Detect which cell encompasses the target text, then output its [x, y] center coordinate. 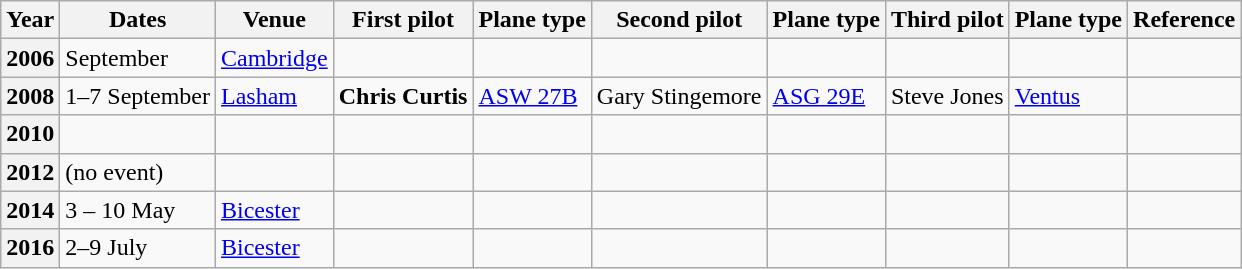
First pilot [403, 20]
3 – 10 May [138, 210]
Third pilot [947, 20]
Dates [138, 20]
Second pilot [679, 20]
1–7 September [138, 96]
Steve Jones [947, 96]
ASW 27B [532, 96]
Gary Stingemore [679, 96]
2010 [30, 134]
Cambridge [275, 58]
2012 [30, 172]
2006 [30, 58]
September [138, 58]
2–9 July [138, 248]
2014 [30, 210]
ASG 29E [826, 96]
Chris Curtis [403, 96]
Reference [1184, 20]
Ventus [1068, 96]
Year [30, 20]
Lasham [275, 96]
Venue [275, 20]
(no event) [138, 172]
2016 [30, 248]
2008 [30, 96]
